Capture the cell that displays the provided text and extract its (X, Y) central coordinate. 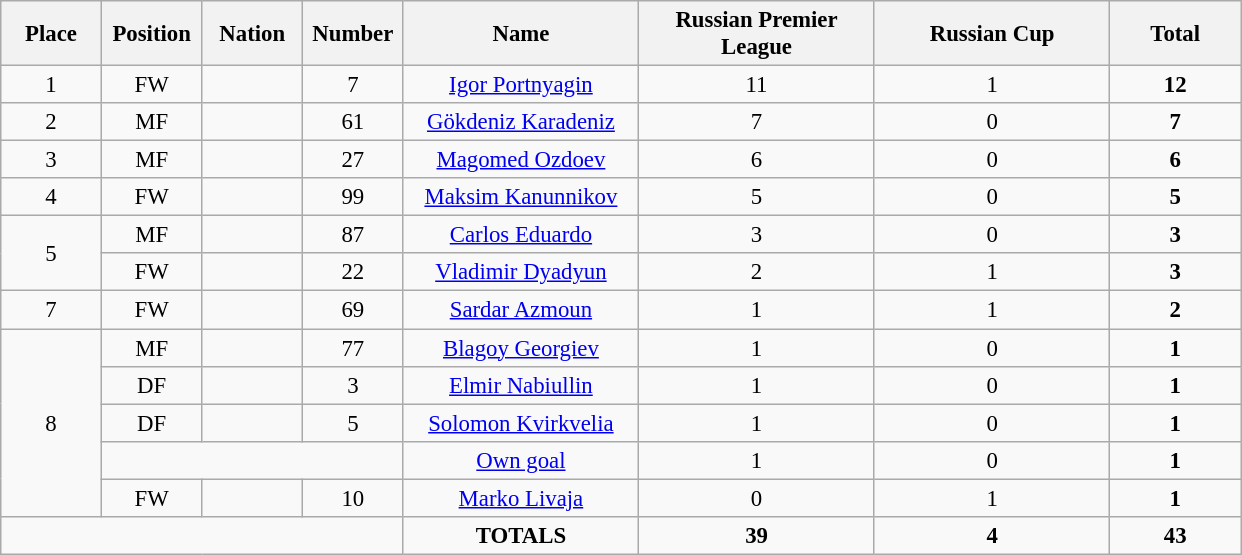
Marko Livaja (521, 498)
43 (1176, 536)
61 (354, 122)
TOTALS (521, 536)
Igor Portnyagin (521, 85)
Blagoy Georgiev (521, 348)
Gökdeniz Karadeniz (521, 122)
Place (52, 34)
Position (152, 34)
10 (354, 498)
Maksim Kanunnikov (521, 197)
Nation (252, 34)
12 (1176, 85)
Sardar Azmoun (521, 310)
39 (757, 536)
Elmir Nabiullin (521, 385)
Carlos Eduardo (521, 235)
Total (1176, 34)
Solomon Kvirkvelia (521, 423)
22 (354, 273)
Name (521, 34)
69 (354, 310)
11 (757, 85)
27 (354, 160)
Magomed Ozdoev (521, 160)
Russian Cup (992, 34)
77 (354, 348)
8 (52, 423)
Russian Premier League (757, 34)
87 (354, 235)
Own goal (521, 460)
Number (354, 34)
99 (354, 197)
Vladimir Dyadyun (521, 273)
